Identify which cell holds the provided text, then report its (x, y) central coordinate. 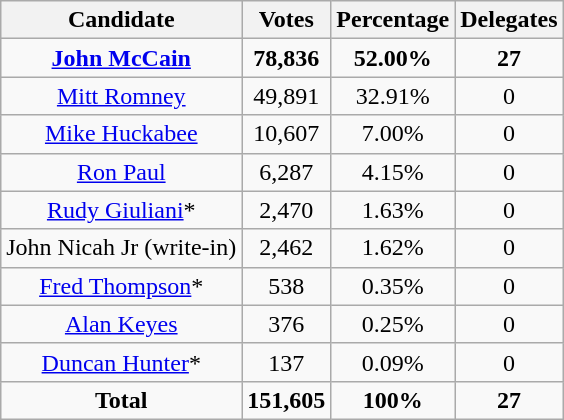
151,605 (286, 400)
Duncan Hunter* (122, 362)
Ron Paul (122, 172)
1.62% (393, 248)
John McCain (122, 58)
Fred Thompson* (122, 286)
7.00% (393, 134)
John Nicah Jr (write-in) (122, 248)
100% (393, 400)
Votes (286, 20)
49,891 (286, 96)
Percentage (393, 20)
10,607 (286, 134)
2,462 (286, 248)
Delegates (509, 20)
Mike Huckabee (122, 134)
6,287 (286, 172)
52.00% (393, 58)
32.91% (393, 96)
78,836 (286, 58)
376 (286, 324)
538 (286, 286)
137 (286, 362)
Alan Keyes (122, 324)
Candidate (122, 20)
Mitt Romney (122, 96)
0.35% (393, 286)
2,470 (286, 210)
1.63% (393, 210)
Rudy Giuliani* (122, 210)
4.15% (393, 172)
0.25% (393, 324)
0.09% (393, 362)
Total (122, 400)
